Output the (x, y) coordinate of the center of the cell containing the given text.  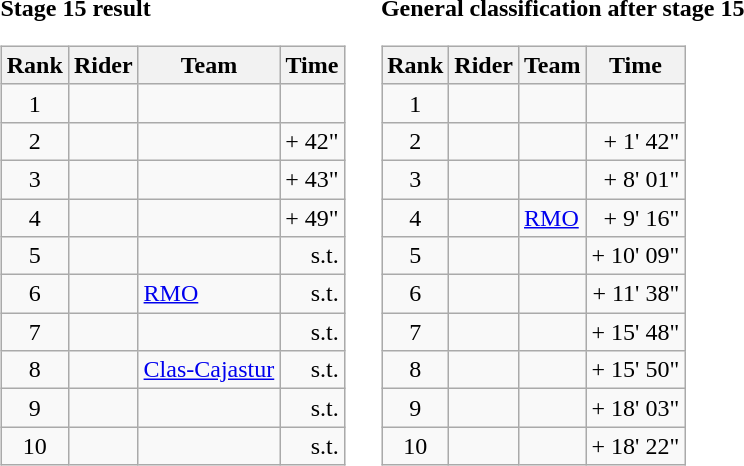
+ 11' 38" (636, 294)
+ 10' 09" (636, 256)
+ 18' 03" (636, 408)
+ 49" (312, 217)
+ 43" (312, 179)
+ 42" (312, 141)
+ 18' 22" (636, 446)
+ 9' 16" (636, 217)
+ 1' 42" (636, 141)
+ 15' 50" (636, 370)
+ 15' 48" (636, 332)
+ 8' 01" (636, 179)
Clas-Cajastur (209, 370)
